Return [x, y] of the center of cell containing provided text 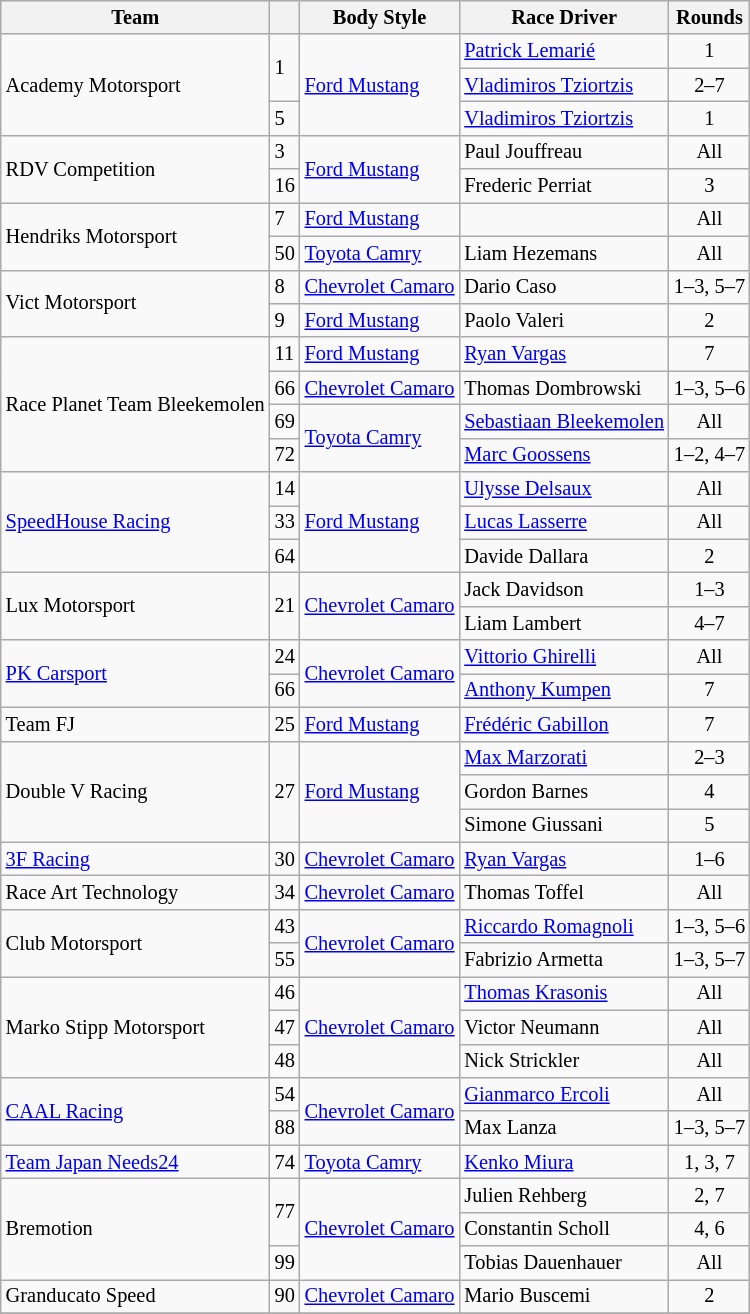
74 [285, 1162]
Victor Neumann [564, 1027]
Max Lanza [564, 1128]
Bremotion [136, 1228]
Simone Giussani [564, 825]
14 [285, 489]
24 [285, 657]
Double V Racing [136, 792]
Davide Dallara [564, 556]
Max Marzorati [564, 758]
Kenko Miura [564, 1162]
Body Style [380, 17]
Rounds [710, 17]
Lux Motorsport [136, 606]
Team FJ [136, 724]
Dario Caso [564, 287]
Nick Strickler [564, 1061]
Paul Jouffreau [564, 152]
Liam Hezemans [564, 253]
Constantin Scholl [564, 1229]
Team [136, 17]
1–6 [710, 859]
2, 7 [710, 1195]
Paolo Valeri [564, 320]
Club Motorsport [136, 942]
55 [285, 960]
Frederic Perriat [564, 186]
30 [285, 859]
Thomas Krasonis [564, 993]
CAAL Racing [136, 1110]
Sebastiaan Bleekemolen [564, 421]
Granducato Speed [136, 1296]
69 [285, 421]
Team Japan Needs24 [136, 1162]
11 [285, 354]
9 [285, 320]
2–3 [710, 758]
Jack Davidson [564, 589]
Gianmarco Ercoli [564, 1094]
Frédéric Gabillon [564, 724]
64 [285, 556]
77 [285, 1212]
90 [285, 1296]
1–3 [710, 589]
27 [285, 792]
43 [285, 926]
Gordon Barnes [564, 791]
2–7 [710, 85]
Race Driver [564, 17]
25 [285, 724]
1–2, 4–7 [710, 455]
33 [285, 522]
16 [285, 186]
46 [285, 993]
88 [285, 1128]
PK Carsport [136, 674]
Vict Motorsport [136, 304]
Thomas Dombrowski [564, 388]
Julien Rehberg [564, 1195]
Liam Lambert [564, 623]
Lucas Lasserre [564, 522]
SpeedHouse Racing [136, 522]
72 [285, 455]
Ulysse Delsaux [564, 489]
Race Planet Team Bleekemolen [136, 404]
54 [285, 1094]
Marko Stipp Motorsport [136, 1026]
Race Art Technology [136, 892]
Academy Motorsport [136, 84]
Anthony Kumpen [564, 690]
4–7 [710, 623]
50 [285, 253]
3F Racing [136, 859]
Tobias Dauenhauer [564, 1263]
8 [285, 287]
21 [285, 606]
Marc Goossens [564, 455]
Vittorio Ghirelli [564, 657]
Patrick Lemarié [564, 51]
4, 6 [710, 1229]
RDV Competition [136, 168]
Fabrizio Armetta [564, 960]
99 [285, 1263]
47 [285, 1027]
34 [285, 892]
Thomas Toffel [564, 892]
Riccardo Romagnoli [564, 926]
Mario Buscemi [564, 1296]
1, 3, 7 [710, 1162]
4 [710, 791]
48 [285, 1061]
Hendriks Motorsport [136, 236]
